Extract the [X, Y] coordinate from the center of the cell holding the provided text.  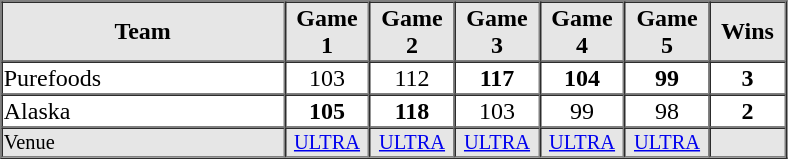
Purefoods [143, 78]
112 [412, 78]
105 [328, 110]
118 [412, 110]
Alaska [143, 110]
Game 1 [328, 32]
3 [748, 78]
117 [498, 78]
2 [748, 110]
Game 4 [582, 32]
Game 2 [412, 32]
Team [143, 32]
Venue [143, 143]
Game 5 [668, 32]
104 [582, 78]
Game 3 [498, 32]
98 [668, 110]
Wins [748, 32]
